Detect which cell encompasses the target text, then output its [X, Y] center coordinate. 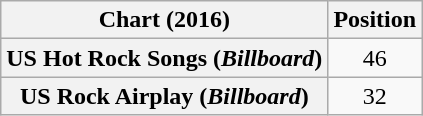
Position [375, 20]
46 [375, 58]
US Hot Rock Songs (Billboard) [164, 58]
32 [375, 96]
Chart (2016) [164, 20]
US Rock Airplay (Billboard) [164, 96]
